Capture the cell that displays the provided text and extract its [X, Y] central coordinate. 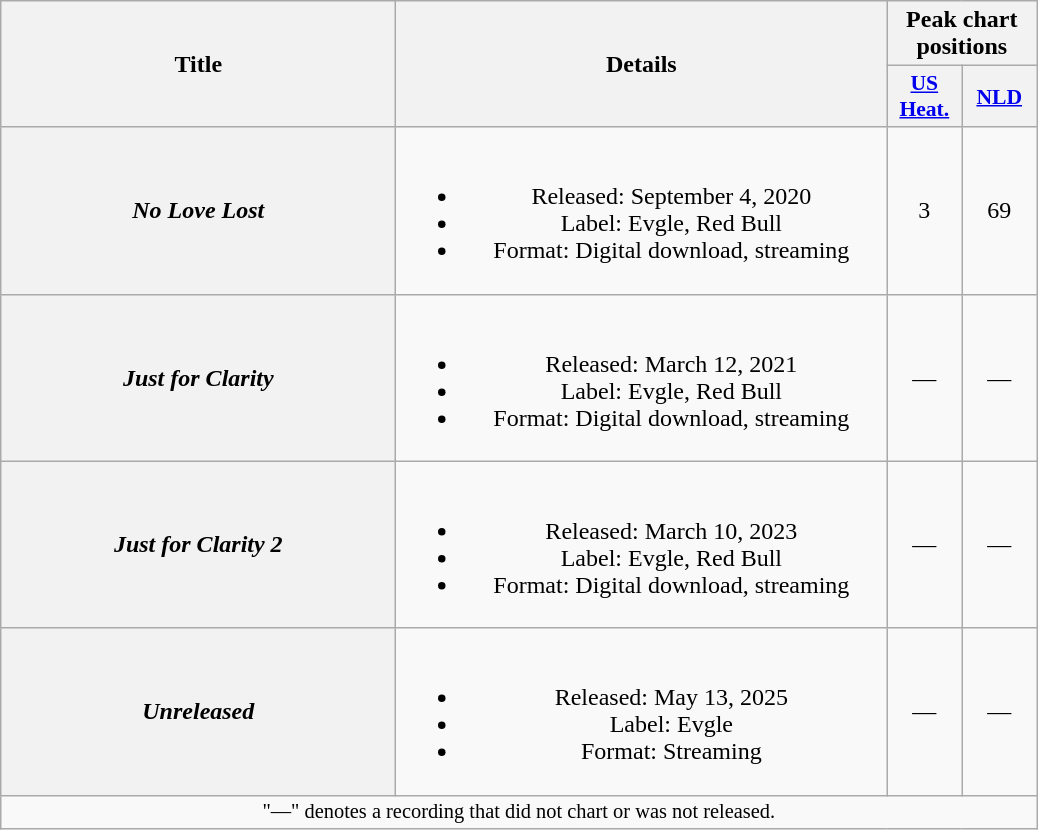
No Love Lost [198, 210]
3 [924, 210]
Just for Clarity 2 [198, 544]
Released: May 13, 2025Label: EvgleFormat: Streaming [642, 712]
"—" denotes a recording that did not chart or was not released. [519, 812]
Just for Clarity [198, 378]
Unreleased [198, 712]
Released: March 12, 2021Label: Evgle, Red BullFormat: Digital download, streaming [642, 378]
NLD [1000, 96]
Details [642, 64]
Released: September 4, 2020Label: Evgle, Red BullFormat: Digital download, streaming [642, 210]
Peak chart positions [962, 34]
Title [198, 64]
Released: March 10, 2023Label: Evgle, Red BullFormat: Digital download, streaming [642, 544]
USHeat. [924, 96]
69 [1000, 210]
